Return (x, y) of the center of cell containing provided text 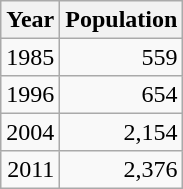
1985 (30, 56)
Year (30, 20)
2011 (30, 170)
2,376 (122, 170)
654 (122, 94)
Population (122, 20)
2004 (30, 132)
2,154 (122, 132)
1996 (30, 94)
559 (122, 56)
